From the cell containing the given text, extract its center point as (x, y) coordinate. 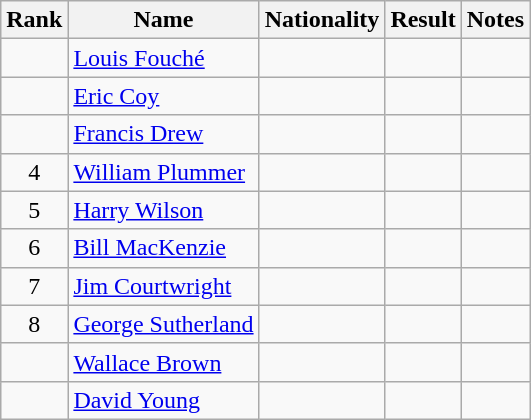
Notes (495, 20)
Eric Coy (164, 96)
5 (34, 210)
Result (423, 20)
8 (34, 324)
Rank (34, 20)
Francis Drew (164, 134)
William Plummer (164, 172)
Wallace Brown (164, 362)
7 (34, 286)
Jim Courtwright (164, 286)
David Young (164, 400)
Nationality (322, 20)
Louis Fouché (164, 58)
Harry Wilson (164, 210)
4 (34, 172)
Bill MacKenzie (164, 248)
Name (164, 20)
6 (34, 248)
George Sutherland (164, 324)
